Search for the cell housing the specified text and yield its (X, Y) center coordinate. 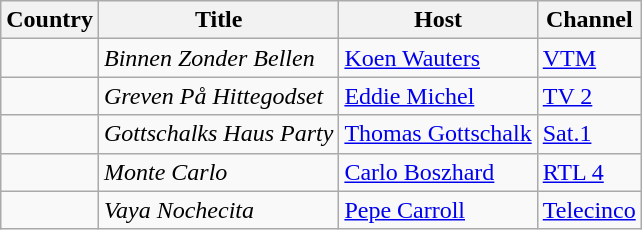
Monte Carlo (218, 172)
VTM (589, 58)
Koen Wauters (438, 58)
Telecinco (589, 210)
Greven På Hittegodset (218, 96)
Host (438, 20)
TV 2 (589, 96)
Sat.1 (589, 134)
Channel (589, 20)
Gottschalks Haus Party (218, 134)
RTL 4 (589, 172)
Thomas Gottschalk (438, 134)
Eddie Michel (438, 96)
Binnen Zonder Bellen (218, 58)
Vaya Nochecita (218, 210)
Carlo Boszhard (438, 172)
Country (50, 20)
Title (218, 20)
Pepe Carroll (438, 210)
